Return [x, y] of the center of cell containing provided text 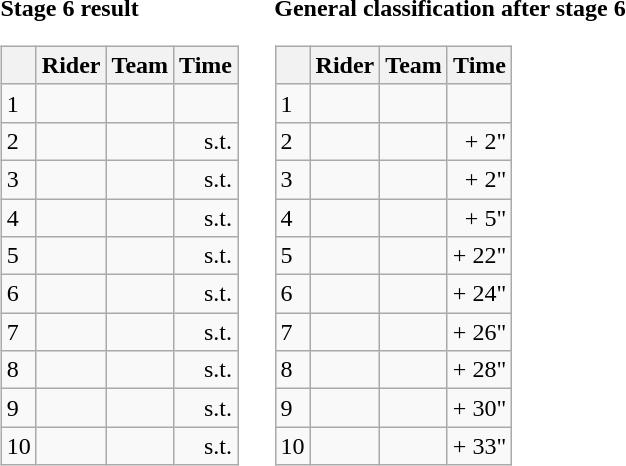
+ 33" [479, 446]
+ 22" [479, 256]
+ 24" [479, 294]
+ 26" [479, 332]
+ 30" [479, 408]
+ 5" [479, 217]
+ 28" [479, 370]
